Extract the (x, y) coordinate from the center of the cell holding the provided text.  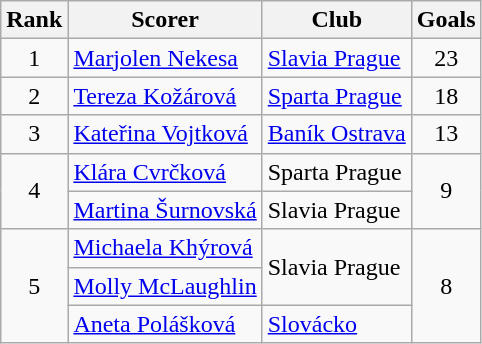
Aneta Polášková (165, 324)
Goals (446, 20)
Scorer (165, 20)
Kateřina Vojtková (165, 134)
5 (34, 286)
3 (34, 134)
Slovácko (336, 324)
4 (34, 191)
Michaela Khýrová (165, 248)
9 (446, 191)
8 (446, 286)
Molly McLaughlin (165, 286)
13 (446, 134)
Marjolen Nekesa (165, 58)
Tereza Kožárová (165, 96)
1 (34, 58)
Klára Cvrčková (165, 172)
2 (34, 96)
Baník Ostrava (336, 134)
Rank (34, 20)
18 (446, 96)
23 (446, 58)
Club (336, 20)
Martina Šurnovská (165, 210)
